Scan for the cell matching the given text and deliver its (x, y) coordinate at center. 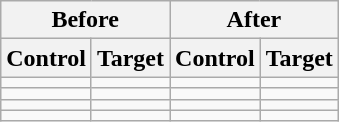
After (254, 20)
Before (86, 20)
